Find where the given text appears and provide that cell's center as (x, y) coordinate. 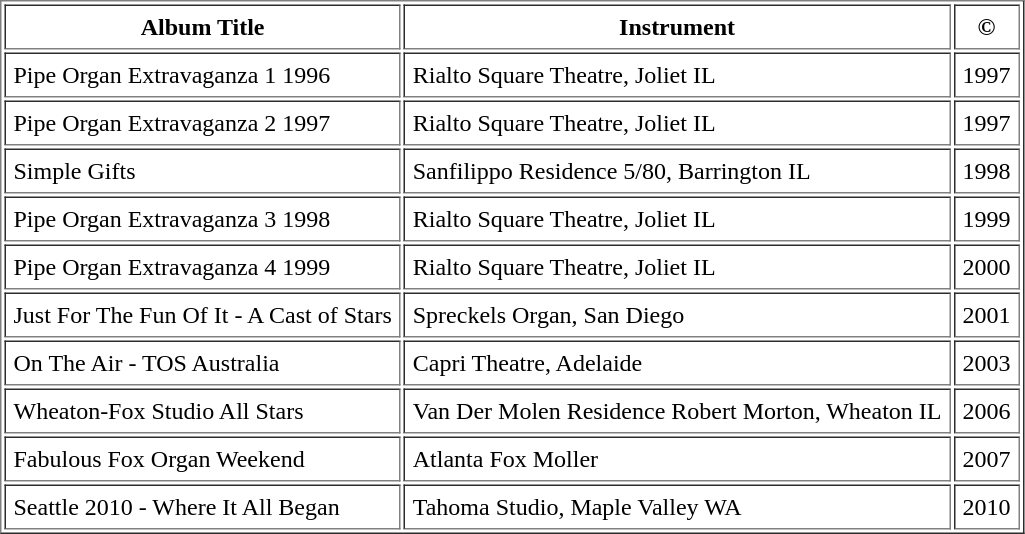
2000 (986, 266)
1998 (986, 170)
On The Air - TOS Australia (202, 362)
Sanfilippo Residence 5/80, Barrington IL (678, 170)
Just For The Fun Of It - A Cast of Stars (202, 314)
Seattle 2010 - Where It All Began (202, 506)
1999 (986, 218)
Fabulous Fox Organ Weekend (202, 458)
Van Der Molen Residence Robert Morton, Wheaton IL (678, 410)
2007 (986, 458)
Pipe Organ Extravaganza 4 1999 (202, 266)
Wheaton-Fox Studio All Stars (202, 410)
2001 (986, 314)
Capri Theatre, Adelaide (678, 362)
Pipe Organ Extravaganza 1 1996 (202, 74)
Pipe Organ Extravaganza 2 1997 (202, 122)
Album Title (202, 26)
Atlanta Fox Moller (678, 458)
Tahoma Studio, Maple Valley WA (678, 506)
Pipe Organ Extravaganza 3 1998 (202, 218)
Simple Gifts (202, 170)
© (986, 26)
2003 (986, 362)
Spreckels Organ, San Diego (678, 314)
2010 (986, 506)
Instrument (678, 26)
2006 (986, 410)
